Locate the cell with the specified text and output its [X, Y] center coordinate. 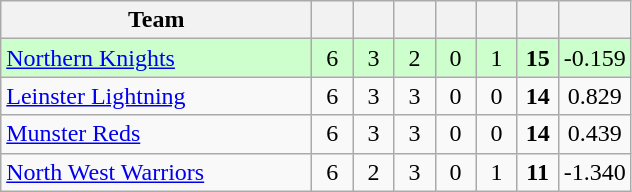
Munster Reds [156, 134]
Leinster Lightning [156, 96]
15 [538, 58]
11 [538, 172]
Northern Knights [156, 58]
0.829 [594, 96]
-1.340 [594, 172]
-0.159 [594, 58]
Team [156, 20]
North West Warriors [156, 172]
0.439 [594, 134]
